Extract the [X, Y] coordinate from the center of the cell holding the provided text.  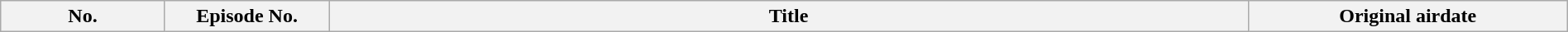
No. [83, 16]
Original airdate [1408, 16]
Episode No. [246, 16]
Title [789, 16]
